Output the [X, Y] coordinate of the center of the cell containing the given text.  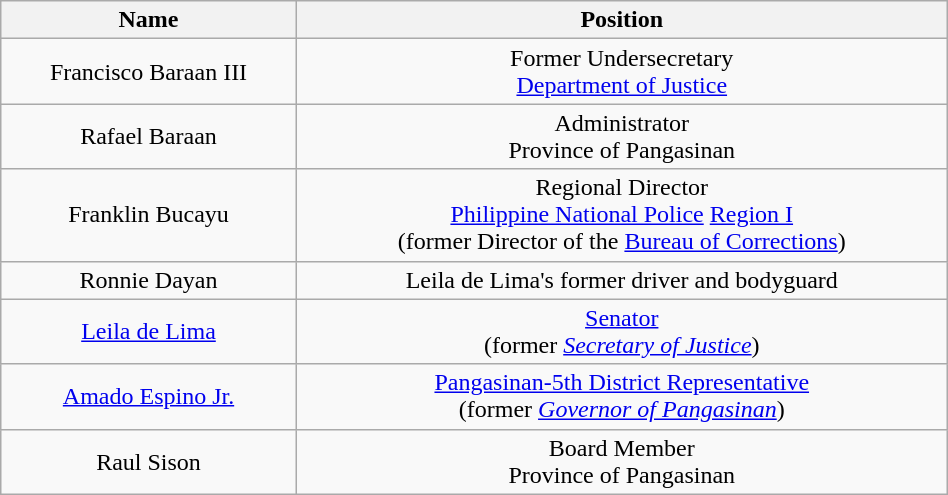
Former UndersecretaryDepartment of Justice [622, 72]
Board MemberProvince of Pangasinan [622, 462]
AdministratorProvince of Pangasinan [622, 136]
Raul Sison [149, 462]
Leila de Lima [149, 332]
Regional DirectorPhilippine National Police Region I(former Director of the Bureau of Corrections) [622, 215]
Pangasinan-5th District Representative(former Governor of Pangasinan) [622, 396]
Francisco Baraan III [149, 72]
Name [149, 20]
Senator(former Secretary of Justice) [622, 332]
Amado Espino Jr. [149, 396]
Franklin Bucayu [149, 215]
Ronnie Dayan [149, 280]
Rafael Baraan [149, 136]
Leila de Lima's former driver and bodyguard [622, 280]
Position [622, 20]
